Locate the cell with the specified text and output its (X, Y) center coordinate. 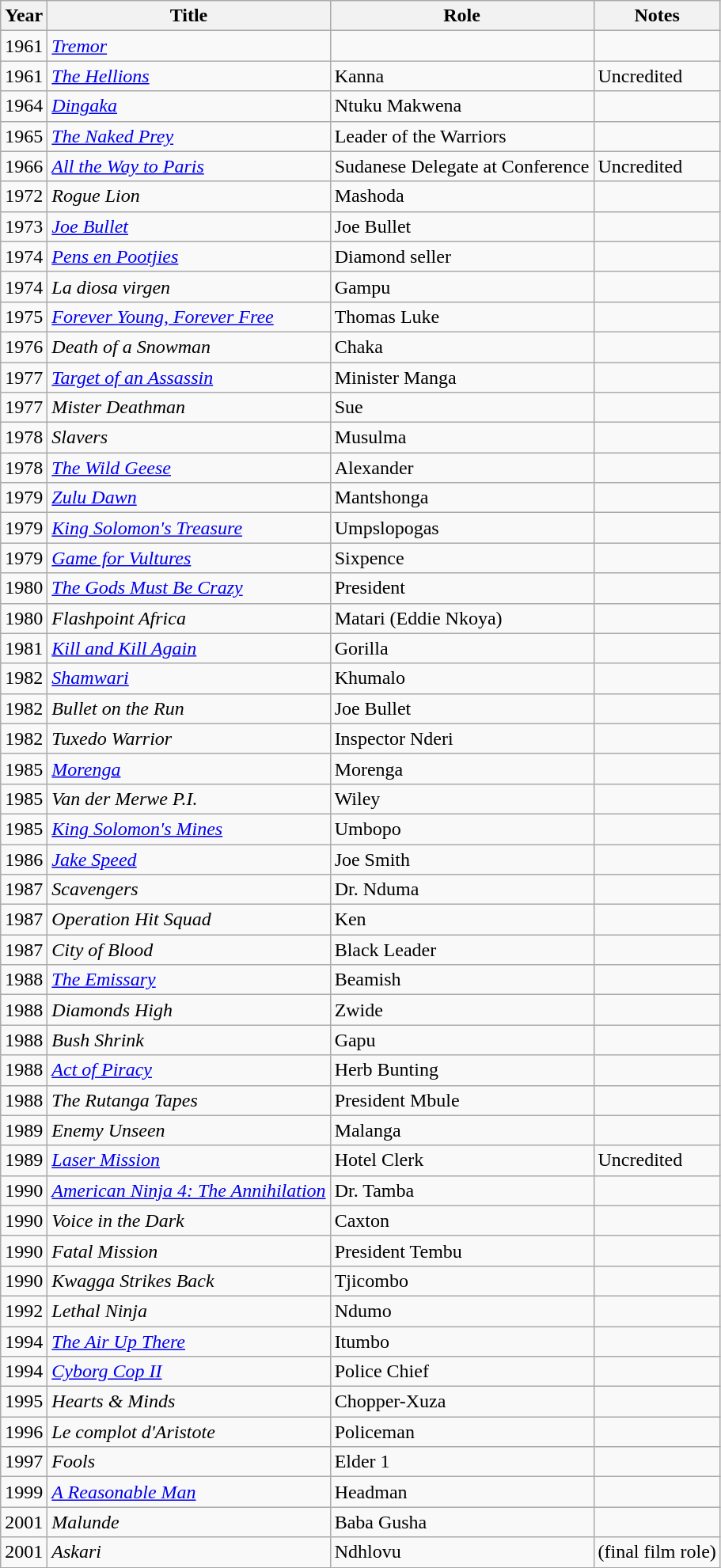
Baba Gusha (462, 1522)
1975 (24, 317)
Elder 1 (462, 1462)
Bullet on the Run (188, 708)
1972 (24, 196)
The Rutanga Tapes (188, 1100)
The Gods Must Be Crazy (188, 588)
Scavengers (188, 890)
King Solomon's Mines (188, 829)
Alexander (462, 468)
1966 (24, 166)
Black Leader (462, 950)
President (462, 588)
Kwagga Strikes Back (188, 1281)
Act of Piracy (188, 1070)
(final film role) (657, 1552)
Diamonds High (188, 1010)
Operation Hit Squad (188, 920)
A Reasonable Man (188, 1492)
Slavers (188, 438)
1996 (24, 1432)
Mantshonga (462, 498)
Zwide (462, 1010)
Umbopo (462, 829)
1965 (24, 136)
1964 (24, 106)
Police Chief (462, 1372)
Voice in the Dark (188, 1221)
Le complot d'Aristote (188, 1432)
Title (188, 16)
Tjicombo (462, 1281)
Year (24, 16)
Policeman (462, 1432)
The Wild Geese (188, 468)
1976 (24, 347)
American Ninja 4: The Annihilation (188, 1190)
Death of a Snowman (188, 347)
Gampu (462, 287)
Notes (657, 16)
Gapu (462, 1040)
Lethal Ninja (188, 1311)
The Air Up There (188, 1342)
Gorilla (462, 648)
Pens en Pootjies (188, 256)
1986 (24, 859)
Role (462, 16)
The Naked Prey (188, 136)
Malunde (188, 1522)
Flashpoint Africa (188, 618)
La diosa virgen (188, 287)
Sudanese Delegate at Conference (462, 166)
Kill and Kill Again (188, 648)
Van der Merwe P.I. (188, 799)
Itumbo (462, 1342)
Shamwari (188, 678)
Ken (462, 920)
Jake Speed (188, 859)
Inspector Nderi (462, 738)
Zulu Dawn (188, 498)
The Hellions (188, 76)
Umpslopogas (462, 528)
Fatal Mission (188, 1251)
Headman (462, 1492)
Dr. Tamba (462, 1190)
1973 (24, 226)
1997 (24, 1462)
Hearts & Minds (188, 1402)
Musulma (462, 438)
Wiley (462, 799)
Chaka (462, 347)
Game for Vultures (188, 558)
Beamish (462, 980)
Chopper-Xuza (462, 1402)
Ndumo (462, 1311)
1999 (24, 1492)
Rogue Lion (188, 196)
1981 (24, 648)
The Emissary (188, 980)
Tuxedo Warrior (188, 738)
Matari (Eddie Nkoya) (462, 618)
Minister Manga (462, 378)
Diamond seller (462, 256)
Mashoda (462, 196)
Askari (188, 1552)
Joe Smith (462, 859)
Mister Deathman (188, 408)
Cyborg Cop II (188, 1372)
President Tembu (462, 1251)
Kanna (462, 76)
Malanga (462, 1130)
Enemy Unseen (188, 1130)
Dingaka (188, 106)
Tremor (188, 46)
Thomas Luke (462, 317)
Bush Shrink (188, 1040)
Caxton (462, 1221)
Laser Mission (188, 1160)
Target of an Assassin (188, 378)
Leader of the Warriors (462, 136)
Khumalo (462, 678)
Sixpence (462, 558)
Sue (462, 408)
President Mbule (462, 1100)
Herb Bunting (462, 1070)
Forever Young, Forever Free (188, 317)
Ndhlovu (462, 1552)
Dr. Nduma (462, 890)
1995 (24, 1402)
1992 (24, 1311)
Fools (188, 1462)
Hotel Clerk (462, 1160)
Ntuku Makwena (462, 106)
All the Way to Paris (188, 166)
King Solomon's Treasure (188, 528)
City of Blood (188, 950)
